Find where the given text appears and provide that cell's center as [x, y] coordinate. 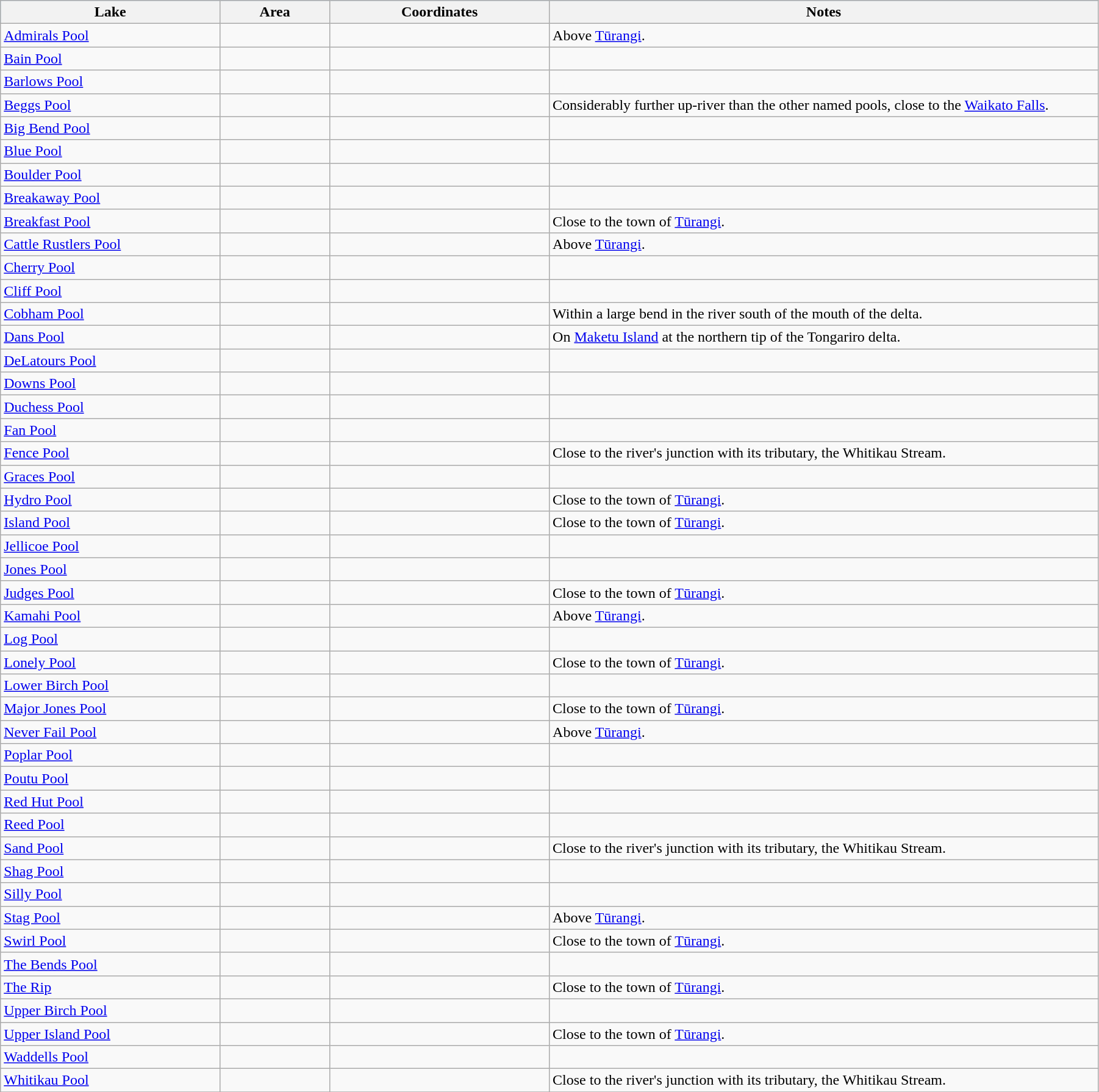
Cherry Pool [110, 267]
Cattle Rustlers Pool [110, 244]
Big Bend Pool [110, 128]
Blue Pool [110, 151]
Barlows Pool [110, 82]
Beggs Pool [110, 105]
Upper Island Pool [110, 1034]
Area [275, 12]
The Rip [110, 987]
The Bends Pool [110, 964]
Major Jones Pool [110, 709]
Kamahi Pool [110, 616]
Never Fail Pool [110, 732]
Upper Birch Pool [110, 1010]
Breakfast Pool [110, 221]
Boulder Pool [110, 174]
Cobham Pool [110, 314]
Lake [110, 12]
Jellicoe Pool [110, 546]
Breakaway Pool [110, 198]
Downs Pool [110, 384]
Cliff Pool [110, 291]
Swirl Pool [110, 941]
Lower Birch Pool [110, 686]
Judges Pool [110, 592]
Coordinates [440, 12]
Hydro Pool [110, 500]
Island Pool [110, 523]
Whitikau Pool [110, 1080]
Jones Pool [110, 569]
Bain Pool [110, 59]
Fence Pool [110, 453]
Log Pool [110, 639]
Silly Pool [110, 894]
Stag Pool [110, 918]
Poplar Pool [110, 755]
Fan Pool [110, 430]
Shag Pool [110, 871]
Poutu Pool [110, 778]
Within a large bend in the river south of the mouth of the delta. [824, 314]
Waddells Pool [110, 1057]
Lonely Pool [110, 662]
Graces Pool [110, 476]
Sand Pool [110, 848]
Notes [824, 12]
Duchess Pool [110, 407]
DeLatours Pool [110, 361]
Red Hut Pool [110, 802]
Dans Pool [110, 337]
Admirals Pool [110, 35]
On Maketu Island at the northern tip of the Tongariro delta. [824, 337]
Reed Pool [110, 825]
Considerably further up-river than the other named pools, close to the Waikato Falls. [824, 105]
